Identify which cell holds the provided text, then report its (x, y) central coordinate. 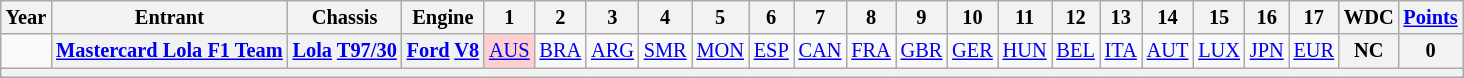
BRA (561, 51)
GER (972, 51)
1 (509, 17)
16 (1267, 17)
5 (720, 17)
11 (1025, 17)
Engine (443, 17)
HUN (1025, 51)
EUR (1314, 51)
MON (720, 51)
AUT (1168, 51)
ESP (772, 51)
Points (1430, 17)
FRA (870, 51)
Ford V8 (443, 51)
BEL (1076, 51)
15 (1219, 17)
8 (870, 17)
10 (972, 17)
13 (1121, 17)
3 (612, 17)
2 (561, 17)
Mastercard Lola F1 Team (169, 51)
14 (1168, 17)
CAN (820, 51)
JPN (1267, 51)
7 (820, 17)
17 (1314, 17)
9 (922, 17)
0 (1430, 51)
4 (666, 17)
Entrant (169, 17)
12 (1076, 17)
SMR (666, 51)
Lola T97/30 (345, 51)
AUS (509, 51)
ARG (612, 51)
GBR (922, 51)
WDC (1369, 17)
LUX (1219, 51)
Year (26, 17)
NC (1369, 51)
ITA (1121, 51)
6 (772, 17)
Chassis (345, 17)
